Scan for the cell matching the given text and deliver its (x, y) coordinate at center. 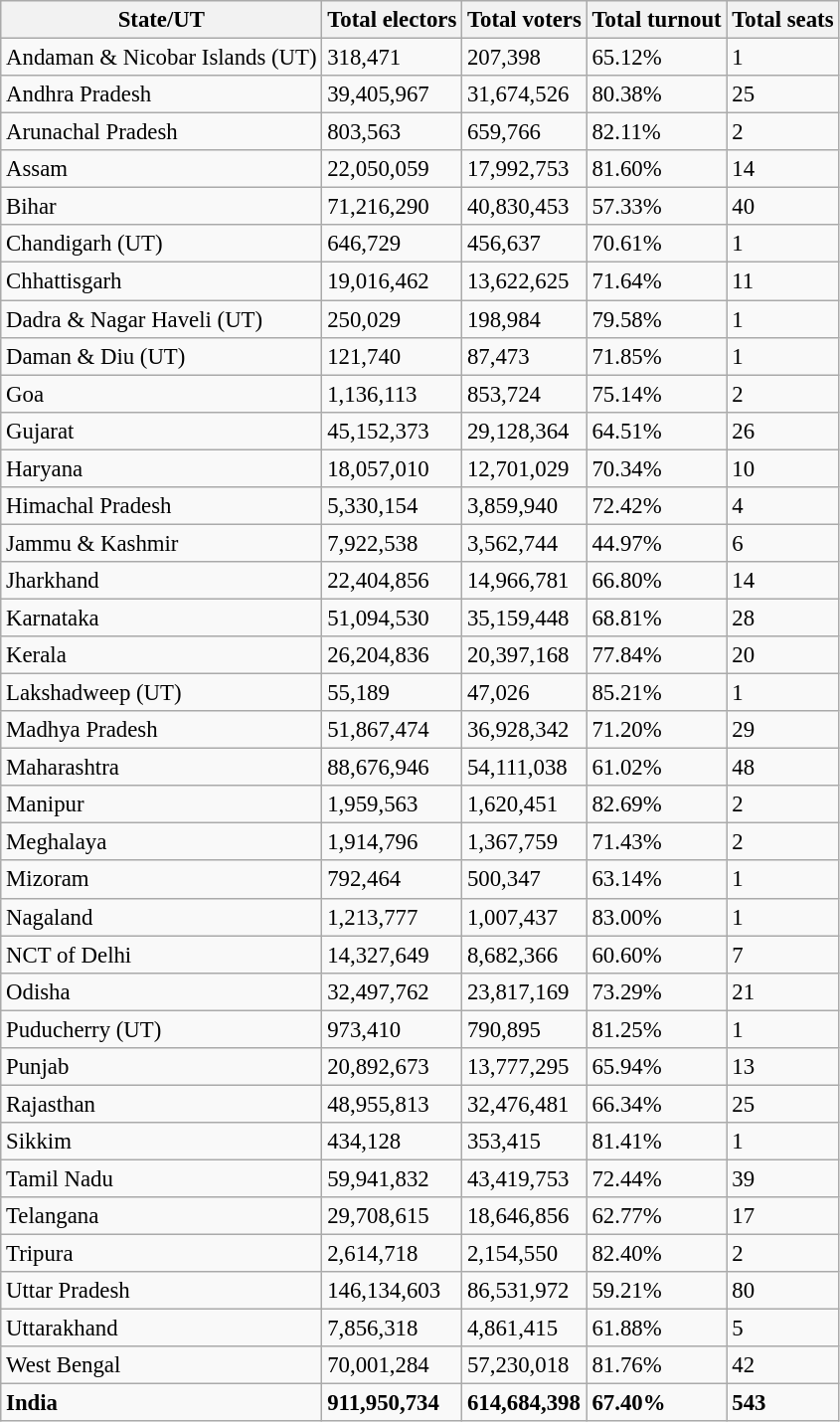
82.69% (656, 804)
1,914,796 (392, 842)
65.12% (656, 58)
973,410 (392, 1029)
72.42% (656, 506)
853,724 (525, 394)
Kerala (161, 655)
75.14% (656, 394)
81.60% (656, 169)
1,367,759 (525, 842)
82.40% (656, 1254)
State/UT (161, 20)
Daman & Diu (UT) (161, 356)
67.40% (656, 1403)
54,111,038 (525, 768)
Mizoram (161, 880)
80 (783, 1291)
70,001,284 (392, 1365)
39,405,967 (392, 94)
1,213,777 (392, 917)
1,620,451 (525, 804)
44.97% (656, 543)
434,128 (392, 1142)
4,861,415 (525, 1329)
250,029 (392, 319)
7 (783, 955)
Gujarat (161, 431)
43,419,753 (525, 1178)
3,562,744 (525, 543)
Himachal Pradesh (161, 506)
456,637 (525, 244)
40,830,453 (525, 207)
22,050,059 (392, 169)
71.85% (656, 356)
62.77% (656, 1216)
1,959,563 (392, 804)
Meghalaya (161, 842)
11 (783, 281)
71.20% (656, 730)
792,464 (392, 880)
73.29% (656, 991)
1,136,113 (392, 394)
68.81% (656, 618)
31,674,526 (525, 94)
12,701,029 (525, 468)
1,007,437 (525, 917)
13,777,295 (525, 1067)
72.44% (656, 1178)
790,895 (525, 1029)
51,094,530 (392, 618)
20,397,168 (525, 655)
63.14% (656, 880)
21 (783, 991)
Andhra Pradesh (161, 94)
Total electors (392, 20)
803,563 (392, 132)
26 (783, 431)
71.43% (656, 842)
48 (783, 768)
13 (783, 1067)
18,646,856 (525, 1216)
36,928,342 (525, 730)
2,614,718 (392, 1254)
India (161, 1403)
61.88% (656, 1329)
198,984 (525, 319)
51,867,474 (392, 730)
7,922,538 (392, 543)
29,128,364 (525, 431)
86,531,972 (525, 1291)
659,766 (525, 132)
55,189 (392, 693)
10 (783, 468)
71,216,290 (392, 207)
5,330,154 (392, 506)
353,415 (525, 1142)
48,955,813 (392, 1104)
82.11% (656, 132)
66.80% (656, 581)
83.00% (656, 917)
Total turnout (656, 20)
614,684,398 (525, 1403)
26,204,836 (392, 655)
Jharkhand (161, 581)
6 (783, 543)
17,992,753 (525, 169)
Dadra & Nagar Haveli (UT) (161, 319)
Uttarakhand (161, 1329)
35,159,448 (525, 618)
Manipur (161, 804)
28 (783, 618)
14,966,781 (525, 581)
Maharashtra (161, 768)
70.61% (656, 244)
4 (783, 506)
Arunachal Pradesh (161, 132)
81.41% (656, 1142)
64.51% (656, 431)
Madhya Pradesh (161, 730)
60.60% (656, 955)
Chhattisgarh (161, 281)
20,892,673 (392, 1067)
61.02% (656, 768)
23,817,169 (525, 991)
Lakshadweep (UT) (161, 693)
59.21% (656, 1291)
318,471 (392, 58)
65.94% (656, 1067)
Assam (161, 169)
70.34% (656, 468)
13,622,625 (525, 281)
Chandigarh (UT) (161, 244)
40 (783, 207)
79.58% (656, 319)
29,708,615 (392, 1216)
Tamil Nadu (161, 1178)
543 (783, 1403)
146,134,603 (392, 1291)
85.21% (656, 693)
81.25% (656, 1029)
32,497,762 (392, 991)
Telangana (161, 1216)
19,016,462 (392, 281)
Andaman & Nicobar Islands (UT) (161, 58)
39 (783, 1178)
22,404,856 (392, 581)
West Bengal (161, 1365)
45,152,373 (392, 431)
Jammu & Kashmir (161, 543)
66.34% (656, 1104)
Total seats (783, 20)
Goa (161, 394)
Odisha (161, 991)
911,950,734 (392, 1403)
8,682,366 (525, 955)
Uttar Pradesh (161, 1291)
NCT of Delhi (161, 955)
18,057,010 (392, 468)
Total voters (525, 20)
14,327,649 (392, 955)
17 (783, 1216)
20 (783, 655)
Puducherry (UT) (161, 1029)
2,154,550 (525, 1254)
32,476,481 (525, 1104)
Haryana (161, 468)
87,473 (525, 356)
Tripura (161, 1254)
59,941,832 (392, 1178)
81.76% (656, 1365)
88,676,946 (392, 768)
5 (783, 1329)
500,347 (525, 880)
29 (783, 730)
Punjab (161, 1067)
Bihar (161, 207)
3,859,940 (525, 506)
80.38% (656, 94)
42 (783, 1365)
Nagaland (161, 917)
646,729 (392, 244)
Sikkim (161, 1142)
Karnataka (161, 618)
Rajasthan (161, 1104)
57,230,018 (525, 1365)
207,398 (525, 58)
71.64% (656, 281)
57.33% (656, 207)
7,856,318 (392, 1329)
77.84% (656, 655)
47,026 (525, 693)
121,740 (392, 356)
